Return the (x, y) coordinate for the center point of the cell that contains the specified text.  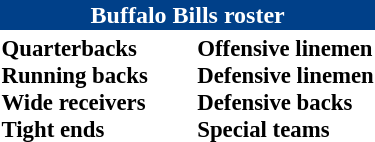
Buffalo Bills roster (188, 15)
